Determine the (x, y) coordinate at the center of the cell enclosing the given text.  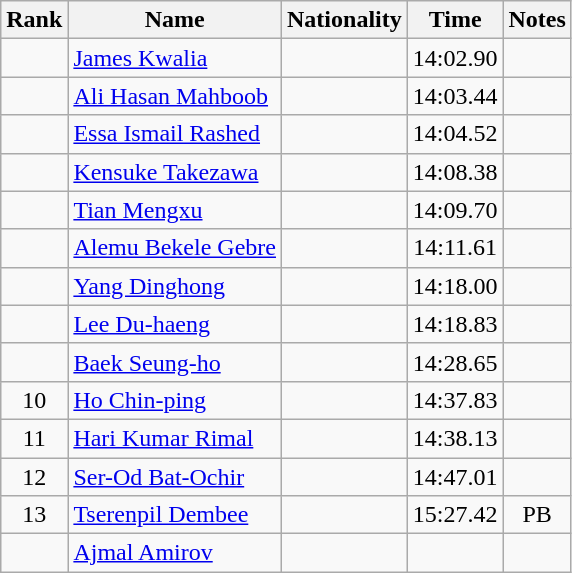
13 (34, 515)
Name (175, 20)
Ali Hasan Mahboob (175, 96)
14:09.70 (455, 210)
Baek Seung-ho (175, 362)
Time (455, 20)
Nationality (345, 20)
Ajmal Amirov (175, 553)
14:47.01 (455, 477)
14:18.83 (455, 324)
14:28.65 (455, 362)
15:27.42 (455, 515)
11 (34, 438)
Tserenpil Dembee (175, 515)
Rank (34, 20)
12 (34, 477)
14:11.61 (455, 248)
Ser-Od Bat-Ochir (175, 477)
Tian Mengxu (175, 210)
Kensuke Takezawa (175, 172)
14:04.52 (455, 134)
14:08.38 (455, 172)
Notes (537, 20)
James Kwalia (175, 58)
Alemu Bekele Gebre (175, 248)
PB (537, 515)
Essa Ismail Rashed (175, 134)
Yang Dinghong (175, 286)
Lee Du-haeng (175, 324)
Hari Kumar Rimal (175, 438)
14:37.83 (455, 400)
10 (34, 400)
14:03.44 (455, 96)
14:18.00 (455, 286)
Ho Chin-ping (175, 400)
14:38.13 (455, 438)
14:02.90 (455, 58)
